For the text-containing cell, return its midpoint in [x, y] coordinate format. 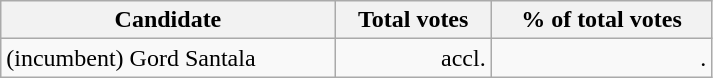
(incumbent) Gord Santala [168, 58]
Total votes [413, 20]
. [602, 58]
Candidate [168, 20]
% of total votes [602, 20]
accl. [413, 58]
